Return the (x, y) coordinate for the center point of the cell that contains the specified text.  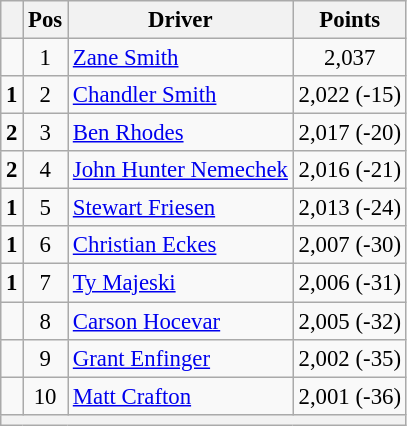
Ben Rhodes (181, 133)
2,007 (-30) (350, 245)
Matt Crafton (181, 396)
8 (46, 321)
3 (46, 133)
Grant Enfinger (181, 358)
7 (46, 283)
Stewart Friesen (181, 208)
2,013 (-24) (350, 208)
Christian Eckes (181, 245)
10 (46, 396)
Ty Majeski (181, 283)
2,037 (350, 58)
6 (46, 245)
4 (46, 170)
2,022 (-15) (350, 95)
Driver (181, 20)
Chandler Smith (181, 95)
5 (46, 208)
2,005 (-32) (350, 321)
2,006 (-31) (350, 283)
Pos (46, 20)
Zane Smith (181, 58)
2,017 (-20) (350, 133)
2,016 (-21) (350, 170)
2,002 (-35) (350, 358)
Points (350, 20)
John Hunter Nemechek (181, 170)
2,001 (-36) (350, 396)
9 (46, 358)
Carson Hocevar (181, 321)
